Identify which cell holds the provided text, then report its [X, Y] central coordinate. 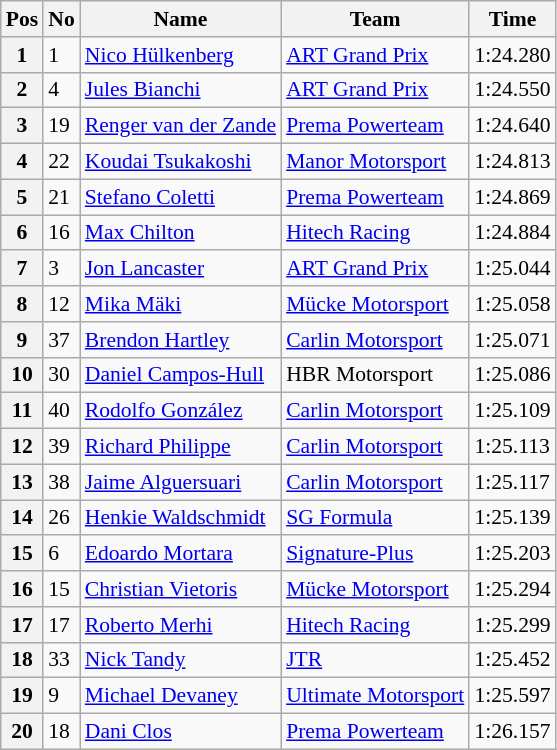
1:25.203 [512, 554]
1:26.157 [512, 732]
Nick Tandy [180, 660]
Ultimate Motorsport [375, 696]
1:24.884 [512, 233]
Richard Philippe [180, 447]
Brendon Hartley [180, 340]
20 [22, 732]
1:24.640 [512, 126]
Signature-Plus [375, 554]
Rodolfo González [180, 411]
5 [22, 197]
10 [22, 375]
Renger van der Zande [180, 126]
Nico Hülkenberg [180, 55]
Time [512, 19]
1:25.071 [512, 340]
14 [22, 518]
Koudai Tsukakoshi [180, 162]
30 [62, 375]
1:24.550 [512, 90]
1:25.452 [512, 660]
Christian Vietoris [180, 589]
1:25.086 [512, 375]
22 [62, 162]
1:24.813 [512, 162]
Jon Lancaster [180, 269]
Jules Bianchi [180, 90]
7 [22, 269]
8 [22, 304]
1:25.117 [512, 482]
38 [62, 482]
1:25.299 [512, 625]
Max Chilton [180, 233]
40 [62, 411]
Michael Devaney [180, 696]
Daniel Campos-Hull [180, 375]
26 [62, 518]
1:25.058 [512, 304]
SG Formula [375, 518]
1:25.113 [512, 447]
1:24.869 [512, 197]
Name [180, 19]
2 [22, 90]
39 [62, 447]
Manor Motorsport [375, 162]
JTR [375, 660]
1:25.597 [512, 696]
Edoardo Mortara [180, 554]
33 [62, 660]
1:25.294 [512, 589]
Pos [22, 19]
Stefano Coletti [180, 197]
1:25.139 [512, 518]
1:24.280 [512, 55]
1:25.109 [512, 411]
HBR Motorsport [375, 375]
11 [22, 411]
Henkie Waldschmidt [180, 518]
Roberto Merhi [180, 625]
Team [375, 19]
37 [62, 340]
Dani Clos [180, 732]
No [62, 19]
Jaime Alguersuari [180, 482]
Mika Mäki [180, 304]
21 [62, 197]
1:25.044 [512, 269]
13 [22, 482]
